Extract the [X, Y] coordinate from the center of the cell holding the provided text.  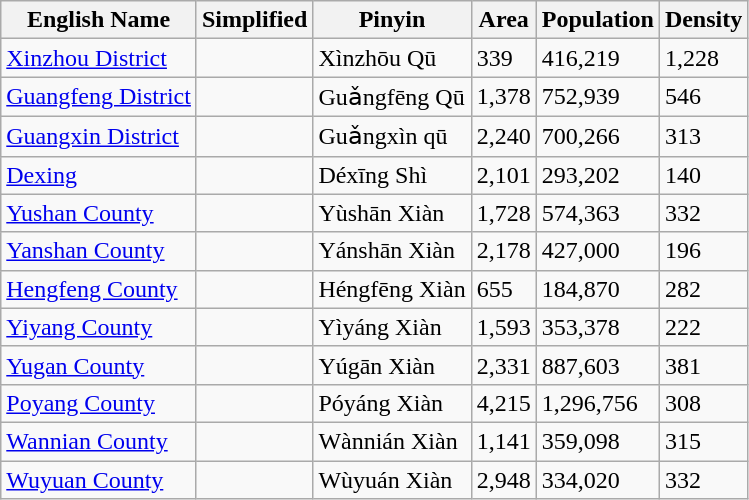
Xìnzhōu Qū [392, 58]
Pinyin [392, 20]
Wùyuán Xiàn [392, 479]
Dexing [99, 175]
Yìyáng Xiàn [392, 327]
184,870 [598, 289]
427,000 [598, 251]
308 [703, 403]
Héngfēng Xiàn [392, 289]
Guangfeng District [99, 97]
1,378 [504, 97]
2,240 [504, 136]
Yanshan County [99, 251]
2,331 [504, 365]
Hengfeng County [99, 289]
313 [703, 136]
381 [703, 365]
752,939 [598, 97]
Guangxin District [99, 136]
Yugan County [99, 365]
Wannian County [99, 441]
222 [703, 327]
Yiyang County [99, 327]
2,948 [504, 479]
282 [703, 289]
655 [504, 289]
1,296,756 [598, 403]
Guǎngxìn qū [392, 136]
4,215 [504, 403]
Simplified [254, 20]
1,593 [504, 327]
Póyáng Xiàn [392, 403]
887,603 [598, 365]
1,728 [504, 213]
546 [703, 97]
359,098 [598, 441]
Wànnián Xiàn [392, 441]
334,020 [598, 479]
Density [703, 20]
Xinzhou District [99, 58]
Area [504, 20]
196 [703, 251]
1,141 [504, 441]
Yúgān Xiàn [392, 365]
Déxīng Shì [392, 175]
700,266 [598, 136]
339 [504, 58]
Yushan County [99, 213]
2,101 [504, 175]
Wuyuan County [99, 479]
Poyang County [99, 403]
English Name [99, 20]
416,219 [598, 58]
2,178 [504, 251]
1,228 [703, 58]
574,363 [598, 213]
353,378 [598, 327]
Yùshān Xiàn [392, 213]
Guǎngfēng Qū [392, 97]
293,202 [598, 175]
140 [703, 175]
Population [598, 20]
315 [703, 441]
Yánshān Xiàn [392, 251]
